For the text-containing cell, return its midpoint in (X, Y) coordinate format. 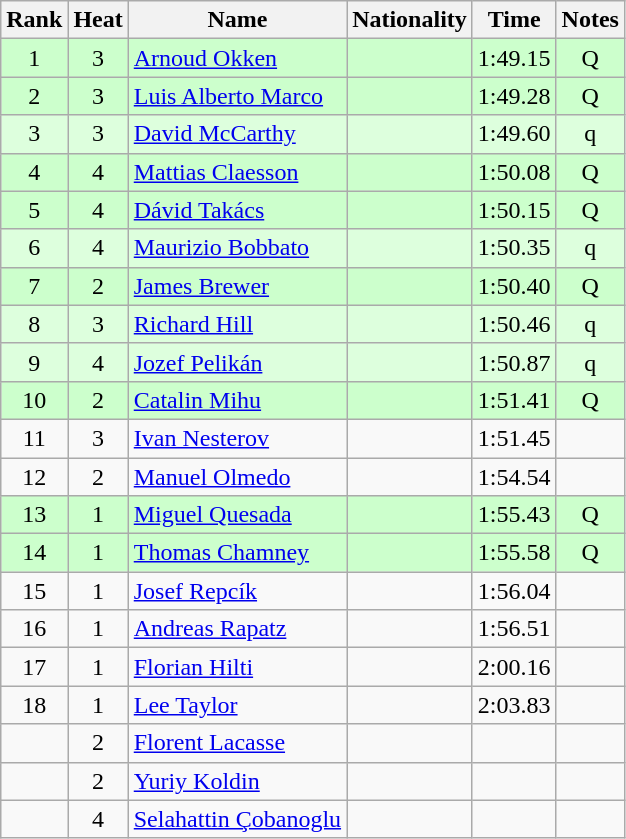
Lee Taylor (237, 705)
1:50.15 (514, 210)
Luis Alberto Marco (237, 96)
Dávid Takács (237, 210)
Heat (98, 20)
Time (514, 20)
Florian Hilti (237, 667)
17 (34, 667)
8 (34, 324)
Arnoud Okken (237, 58)
James Brewer (237, 286)
1:49.60 (514, 134)
Yuriy Koldin (237, 781)
1:55.58 (514, 553)
9 (34, 362)
Florent Lacasse (237, 743)
Mattias Claesson (237, 172)
14 (34, 553)
16 (34, 629)
Thomas Chamney (237, 553)
1:50.40 (514, 286)
1:50.87 (514, 362)
Maurizio Bobbato (237, 248)
13 (34, 515)
1:51.45 (514, 438)
Josef Repcík (237, 591)
1:49.28 (514, 96)
Manuel Olmedo (237, 477)
1:56.51 (514, 629)
1:55.43 (514, 515)
1:51.41 (514, 400)
Jozef Pelikán (237, 362)
1:50.46 (514, 324)
David McCarthy (237, 134)
10 (34, 400)
2:03.83 (514, 705)
12 (34, 477)
1:54.54 (514, 477)
15 (34, 591)
Andreas Rapatz (237, 629)
Catalin Mihu (237, 400)
Ivan Nesterov (237, 438)
7 (34, 286)
Rank (34, 20)
Richard Hill (237, 324)
Selahattin Çobanoglu (237, 819)
Nationality (410, 20)
1:49.15 (514, 58)
5 (34, 210)
1:50.35 (514, 248)
1:56.04 (514, 591)
Notes (590, 20)
6 (34, 248)
Name (237, 20)
18 (34, 705)
Miguel Quesada (237, 515)
1:50.08 (514, 172)
11 (34, 438)
2:00.16 (514, 667)
